Determine the [X, Y] coordinate at the center of the cell enclosing the given text.  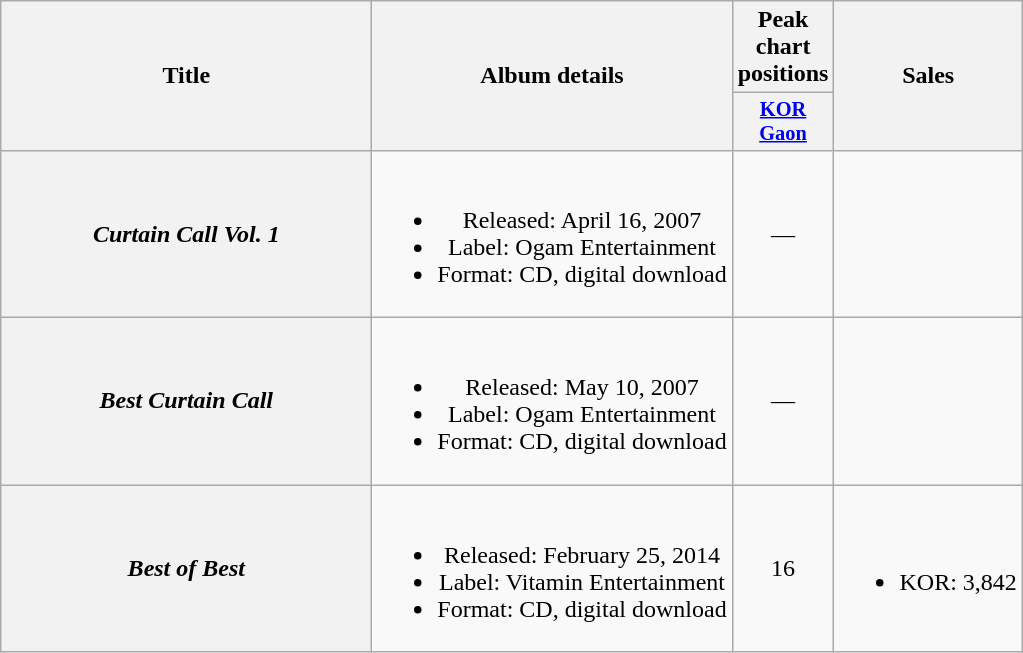
KORGaon [783, 122]
KOR: 3,842 [928, 568]
Album details [552, 76]
Released: May 10, 2007Label: Ogam EntertainmentFormat: CD, digital download [552, 402]
Peak chart positions [783, 47]
Released: February 25, 2014Label: Vitamin EntertainmentFormat: CD, digital download [552, 568]
16 [783, 568]
Sales [928, 76]
Curtain Call Vol. 1 [186, 234]
Released: April 16, 2007Label: Ogam EntertainmentFormat: CD, digital download [552, 234]
Best Curtain Call [186, 402]
Title [186, 76]
Best of Best [186, 568]
